For the text-containing cell, return its midpoint in (x, y) coordinate format. 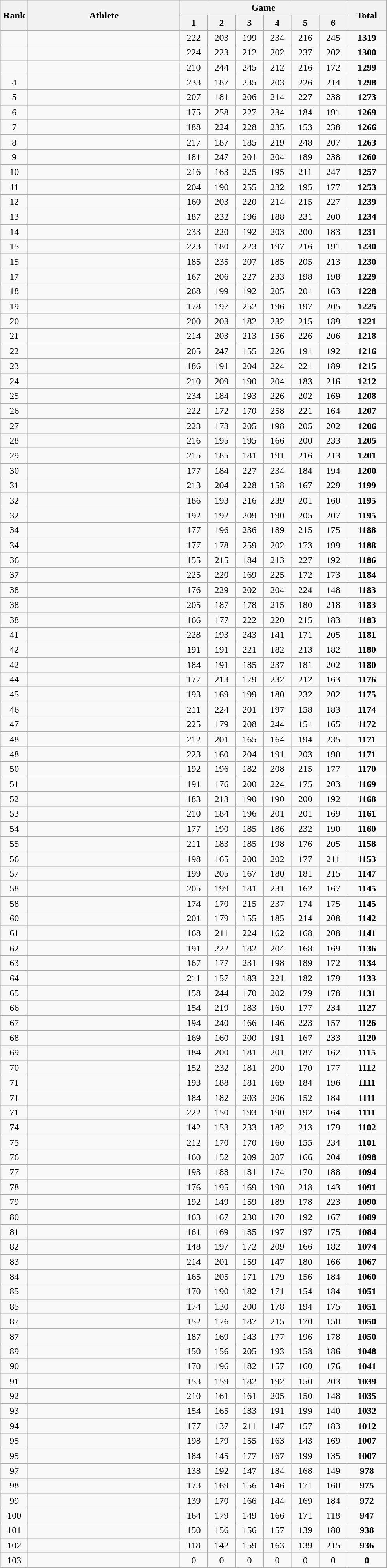
1273 (367, 97)
1266 (367, 127)
103 (14, 1560)
1131 (367, 993)
13 (14, 217)
1102 (367, 1127)
140 (333, 1411)
1 (194, 23)
1112 (367, 1068)
3 (250, 23)
100 (14, 1515)
41 (14, 635)
37 (14, 575)
1161 (367, 814)
1172 (367, 724)
63 (14, 963)
1169 (367, 784)
1201 (367, 456)
68 (14, 1038)
151 (305, 724)
975 (367, 1486)
24 (14, 381)
12 (14, 202)
97 (14, 1471)
1176 (367, 680)
1090 (367, 1202)
947 (367, 1515)
1231 (367, 232)
1234 (367, 217)
135 (333, 1456)
54 (14, 829)
47 (14, 724)
Total (367, 15)
230 (250, 1217)
978 (367, 1471)
1168 (367, 799)
90 (14, 1366)
78 (14, 1187)
93 (14, 1411)
26 (14, 411)
75 (14, 1142)
55 (14, 844)
1319 (367, 38)
1229 (367, 276)
144 (277, 1501)
1039 (367, 1381)
10 (14, 172)
66 (14, 1008)
46 (14, 709)
64 (14, 978)
1134 (367, 963)
259 (250, 545)
50 (14, 769)
1218 (367, 336)
31 (14, 486)
1186 (367, 560)
45 (14, 695)
29 (14, 456)
18 (14, 291)
138 (194, 1471)
1199 (367, 486)
252 (250, 306)
1170 (367, 769)
1221 (367, 321)
1207 (367, 411)
1200 (367, 471)
255 (250, 187)
52 (14, 799)
27 (14, 426)
56 (14, 859)
248 (305, 142)
972 (367, 1501)
7 (14, 127)
1158 (367, 844)
11 (14, 187)
1263 (367, 142)
1205 (367, 441)
1153 (367, 859)
243 (250, 635)
36 (14, 560)
938 (367, 1530)
81 (14, 1232)
44 (14, 680)
217 (194, 142)
1253 (367, 187)
1074 (367, 1247)
1269 (367, 112)
1208 (367, 396)
60 (14, 919)
268 (194, 291)
99 (14, 1501)
1184 (367, 575)
84 (14, 1277)
1067 (367, 1262)
91 (14, 1381)
65 (14, 993)
61 (14, 933)
19 (14, 306)
1147 (367, 873)
145 (221, 1456)
239 (277, 500)
30 (14, 471)
57 (14, 873)
1048 (367, 1351)
21 (14, 336)
1060 (367, 1277)
1035 (367, 1396)
69 (14, 1053)
1215 (367, 366)
Athlete (104, 15)
51 (14, 784)
1142 (367, 919)
1101 (367, 1142)
70 (14, 1068)
17 (14, 276)
1257 (367, 172)
25 (14, 396)
1136 (367, 948)
1115 (367, 1053)
22 (14, 351)
1216 (367, 351)
1098 (367, 1157)
1298 (367, 82)
53 (14, 814)
1041 (367, 1366)
28 (14, 441)
23 (14, 366)
1174 (367, 709)
80 (14, 1217)
1181 (367, 635)
1225 (367, 306)
8 (14, 142)
137 (221, 1426)
94 (14, 1426)
1091 (367, 1187)
1141 (367, 933)
1133 (367, 978)
2 (221, 23)
77 (14, 1172)
20 (14, 321)
82 (14, 1247)
101 (14, 1530)
1206 (367, 426)
1089 (367, 1217)
141 (277, 635)
9 (14, 157)
1260 (367, 157)
130 (221, 1306)
1239 (367, 202)
936 (367, 1545)
79 (14, 1202)
1032 (367, 1411)
1212 (367, 381)
1127 (367, 1008)
1012 (367, 1426)
Game (263, 8)
1160 (367, 829)
92 (14, 1396)
102 (14, 1545)
1084 (367, 1232)
14 (14, 232)
76 (14, 1157)
1120 (367, 1038)
1300 (367, 53)
240 (221, 1023)
83 (14, 1262)
74 (14, 1127)
Rank (14, 15)
1299 (367, 67)
236 (250, 530)
1126 (367, 1023)
62 (14, 948)
89 (14, 1351)
98 (14, 1486)
1094 (367, 1172)
67 (14, 1023)
1228 (367, 291)
1175 (367, 695)
